Return [X, Y] of the center of cell containing provided text 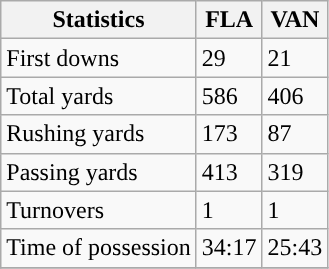
319 [295, 172]
406 [295, 96]
586 [229, 96]
87 [295, 134]
First downs [99, 58]
Turnovers [99, 210]
413 [229, 172]
34:17 [229, 248]
FLA [229, 20]
Passing yards [99, 172]
21 [295, 58]
Statistics [99, 20]
29 [229, 58]
Total yards [99, 96]
Time of possession [99, 248]
173 [229, 134]
Rushing yards [99, 134]
25:43 [295, 248]
VAN [295, 20]
